Scan for the cell matching the given text and deliver its [x, y] coordinate at center. 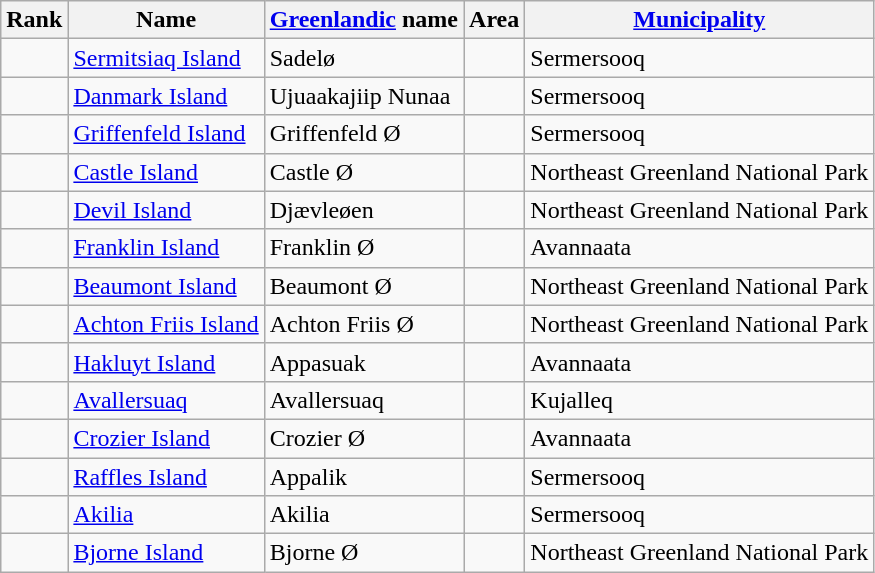
Raffles Island [166, 477]
Rank [34, 20]
Crozier Ø [364, 438]
Ujuaakajiip Nunaa [364, 96]
Castle Ø [364, 172]
Appalik [364, 477]
Bjorne Ø [364, 553]
Beaumont Ø [364, 286]
Kujalleq [700, 400]
Griffenfeld Ø [364, 134]
Beaumont Island [166, 286]
Castle Island [166, 172]
Bjorne Island [166, 553]
Name [166, 20]
Achton Friis Ø [364, 324]
Greenlandic name [364, 20]
Crozier Island [166, 438]
Franklin Ø [364, 248]
Appasuak [364, 362]
Area [494, 20]
Danmark Island [166, 96]
Sadelø [364, 58]
Franklin Island [166, 248]
Sermitsiaq Island [166, 58]
Municipality [700, 20]
Hakluyt Island [166, 362]
Griffenfeld Island [166, 134]
Achton Friis Island [166, 324]
Devil Island [166, 210]
Djævleøen [364, 210]
